Return (x, y) of the center of cell containing provided text 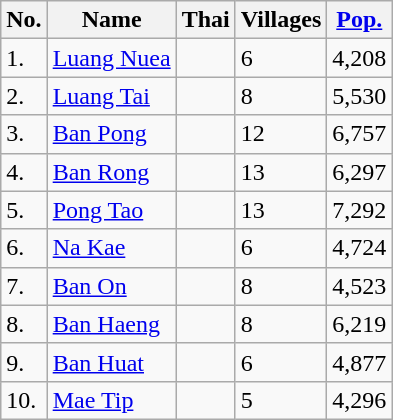
5 (281, 400)
5,530 (360, 96)
4. (24, 172)
2. (24, 96)
6. (24, 248)
Thai (206, 20)
Mae Tip (112, 400)
4,208 (360, 58)
4,296 (360, 400)
10. (24, 400)
Ban Haeng (112, 324)
12 (281, 134)
6,297 (360, 172)
4,724 (360, 248)
1. (24, 58)
Ban Pong (112, 134)
8. (24, 324)
Ban Huat (112, 362)
7. (24, 286)
4,523 (360, 286)
Pop. (360, 20)
Pong Tao (112, 210)
4,877 (360, 362)
6,757 (360, 134)
Luang Tai (112, 96)
Na Kae (112, 248)
7,292 (360, 210)
Villages (281, 20)
Ban Rong (112, 172)
6,219 (360, 324)
Ban On (112, 286)
9. (24, 362)
Name (112, 20)
No. (24, 20)
5. (24, 210)
3. (24, 134)
Luang Nuea (112, 58)
